Output the (X, Y) coordinate of the center of the cell containing the given text.  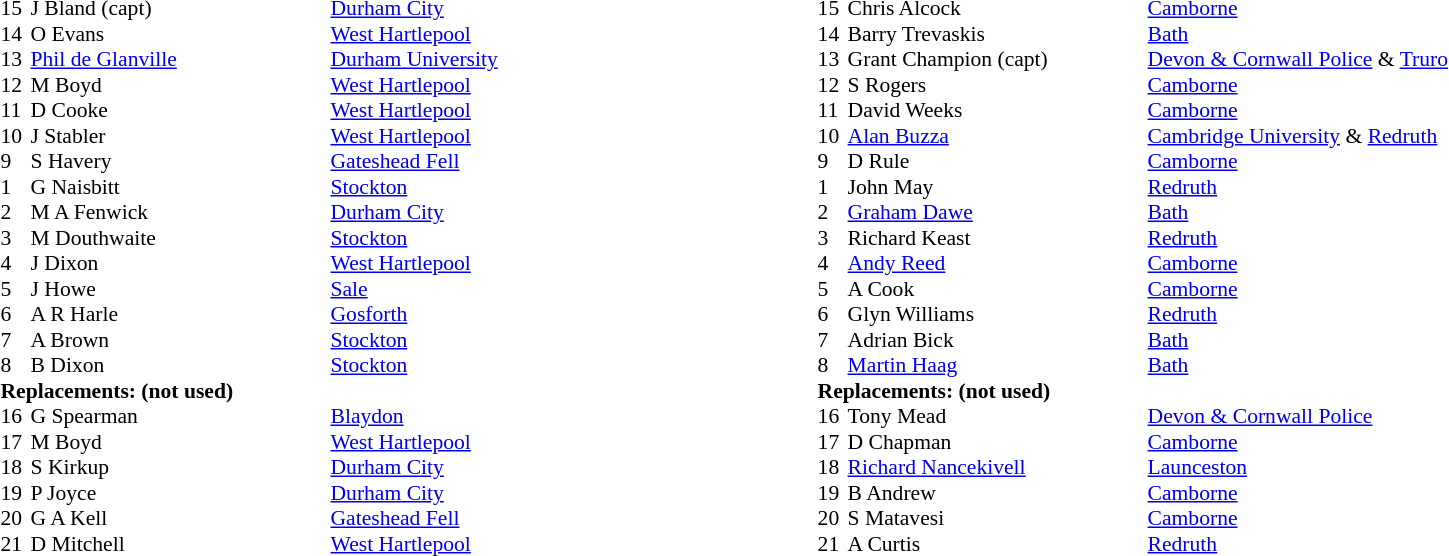
O Evans (180, 34)
G A Kell (180, 519)
Barry Trevaskis (998, 34)
D Cooke (180, 111)
Grant Champion (capt) (998, 59)
Andy Reed (998, 263)
S Havery (180, 161)
P Joyce (180, 493)
Blaydon (414, 417)
Tony Mead (998, 417)
Devon & Cornwall Police (1298, 417)
Durham University (414, 59)
Graham Dawe (998, 213)
G Spearman (180, 417)
S Rogers (998, 85)
Cambridge University & Redruth (1298, 136)
A Cook (998, 289)
S Matavesi (998, 519)
Glyn Williams (998, 315)
Devon & Cornwall Police & Truro (1298, 59)
J Howe (180, 289)
Gosforth (414, 315)
D Chapman (998, 442)
Adrian Bick (998, 340)
B Dixon (180, 365)
Sale (414, 289)
John May (998, 187)
J Stabler (180, 136)
Richard Nancekivell (998, 467)
Richard Keast (998, 238)
M A Fenwick (180, 213)
S Kirkup (180, 467)
Phil de Glanville (180, 59)
Launceston (1298, 467)
A R Harle (180, 315)
Alan Buzza (998, 136)
G Naisbitt (180, 187)
David Weeks (998, 111)
D Rule (998, 161)
Martin Haag (998, 365)
J Dixon (180, 263)
A Brown (180, 340)
B Andrew (998, 493)
M Douthwaite (180, 238)
